Find where the given text appears and provide that cell's center as [X, Y] coordinate. 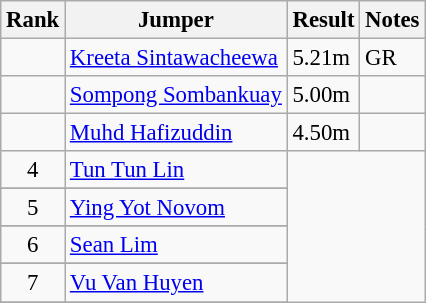
Notes [392, 20]
6 [33, 245]
Jumper [176, 20]
5 [33, 208]
5.21m [324, 58]
Rank [33, 20]
4.50m [324, 133]
Tun Tun Lin [176, 170]
Kreeta Sintawacheewa [176, 58]
Result [324, 20]
Sompong Sombankuay [176, 95]
7 [33, 283]
Muhd Hafizuddin [176, 133]
Ying Yot Novom [176, 208]
5.00m [324, 95]
4 [33, 170]
Sean Lim [176, 245]
Vu Van Huyen [176, 283]
GR [392, 58]
